For the text-containing cell, return its midpoint in (x, y) coordinate format. 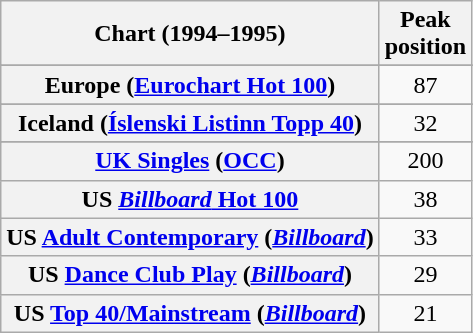
33 (425, 237)
US Top 40/Mainstream (Billboard) (190, 313)
200 (425, 161)
US Adult Contemporary (Billboard) (190, 237)
38 (425, 199)
Peakposition (425, 34)
US Dance Club Play (Billboard) (190, 275)
UK Singles (OCC) (190, 161)
Europe (Eurochart Hot 100) (190, 85)
US Billboard Hot 100 (190, 199)
32 (425, 123)
Chart (1994–1995) (190, 34)
Iceland (Íslenski Listinn Topp 40) (190, 123)
21 (425, 313)
29 (425, 275)
87 (425, 85)
